Find where the given text appears and provide that cell's center as (X, Y) coordinate. 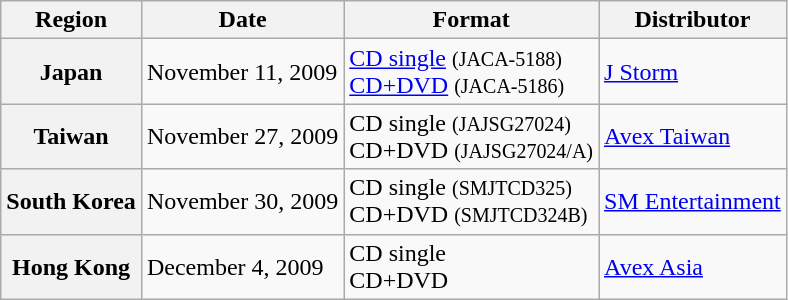
Region (72, 20)
December 4, 2009 (242, 266)
Hong Kong (72, 266)
CD single (JAJSG27024)CD+DVD (JAJSG27024/A) (472, 136)
South Korea (72, 202)
CD single (SMJTCD325)CD+DVD (SMJTCD324B) (472, 202)
J Storm (693, 72)
Distributor (693, 20)
November 27, 2009 (242, 136)
November 30, 2009 (242, 202)
Format (472, 20)
Japan (72, 72)
Date (242, 20)
Taiwan (72, 136)
Avex Taiwan (693, 136)
CD single (JACA-5188)CD+DVD (JACA-5186) (472, 72)
CD singleCD+DVD (472, 266)
November 11, 2009 (242, 72)
Avex Asia (693, 266)
SM Entertainment (693, 202)
